Identify which cell holds the provided text, then report its (x, y) central coordinate. 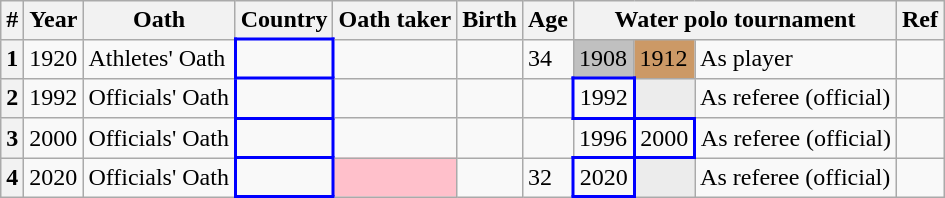
1912 (664, 60)
Oath (159, 20)
Oath taker (395, 20)
Water polo tournament (734, 20)
1 (12, 60)
Country (284, 20)
3 (12, 138)
Birth (490, 20)
# (12, 20)
32 (548, 178)
1920 (54, 60)
1908 (604, 60)
2 (12, 98)
34 (548, 60)
4 (12, 178)
Age (548, 20)
Ref (920, 20)
1996 (604, 138)
Year (54, 20)
Athletes' Oath (159, 60)
As player (796, 60)
